Detect which cell encompasses the target text, then output its (X, Y) center coordinate. 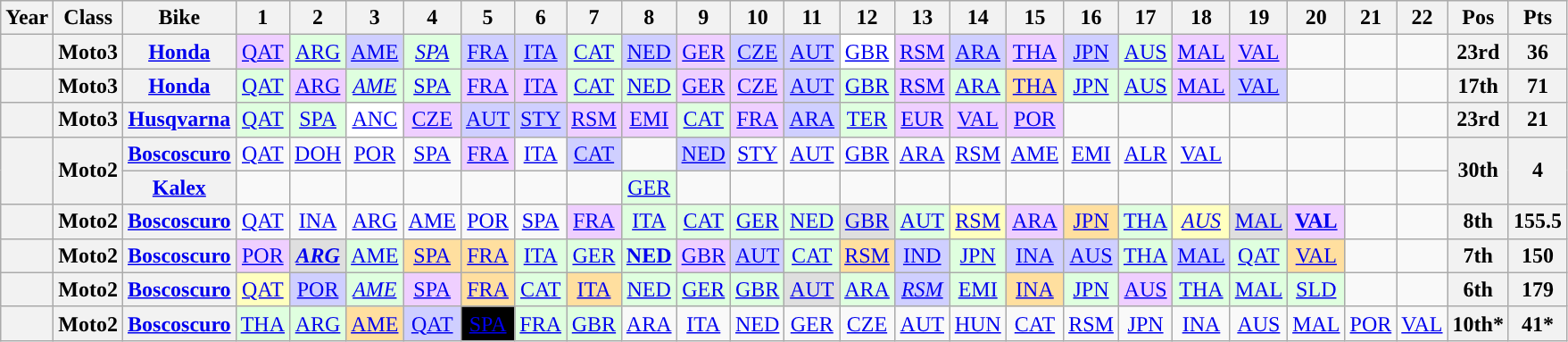
6 (541, 18)
155.5 (1537, 221)
18 (1201, 18)
Bike (180, 18)
8th (1478, 221)
ANC (375, 120)
15 (1034, 18)
17 (1145, 18)
13 (922, 18)
10 (757, 18)
Year (27, 18)
3 (375, 18)
9 (703, 18)
16 (1091, 18)
8 (649, 18)
HUN (978, 323)
6th (1478, 289)
ALR (1145, 154)
IND (922, 255)
1 (262, 18)
22 (1423, 18)
EUR (922, 120)
DOH (318, 154)
179 (1537, 289)
Pts (1537, 18)
7 (594, 18)
36 (1537, 52)
17th (1478, 86)
2 (318, 18)
30th (1478, 171)
SLD (1316, 289)
11 (812, 18)
20 (1316, 18)
14 (978, 18)
150 (1537, 255)
Kalex (180, 188)
TER (867, 120)
Class (88, 18)
41* (1537, 323)
19 (1258, 18)
71 (1537, 86)
10th* (1478, 323)
5 (487, 18)
Husqvarna (180, 120)
Pos (1478, 18)
7th (1478, 255)
12 (867, 18)
